Return (X, Y) of the center of cell containing provided text 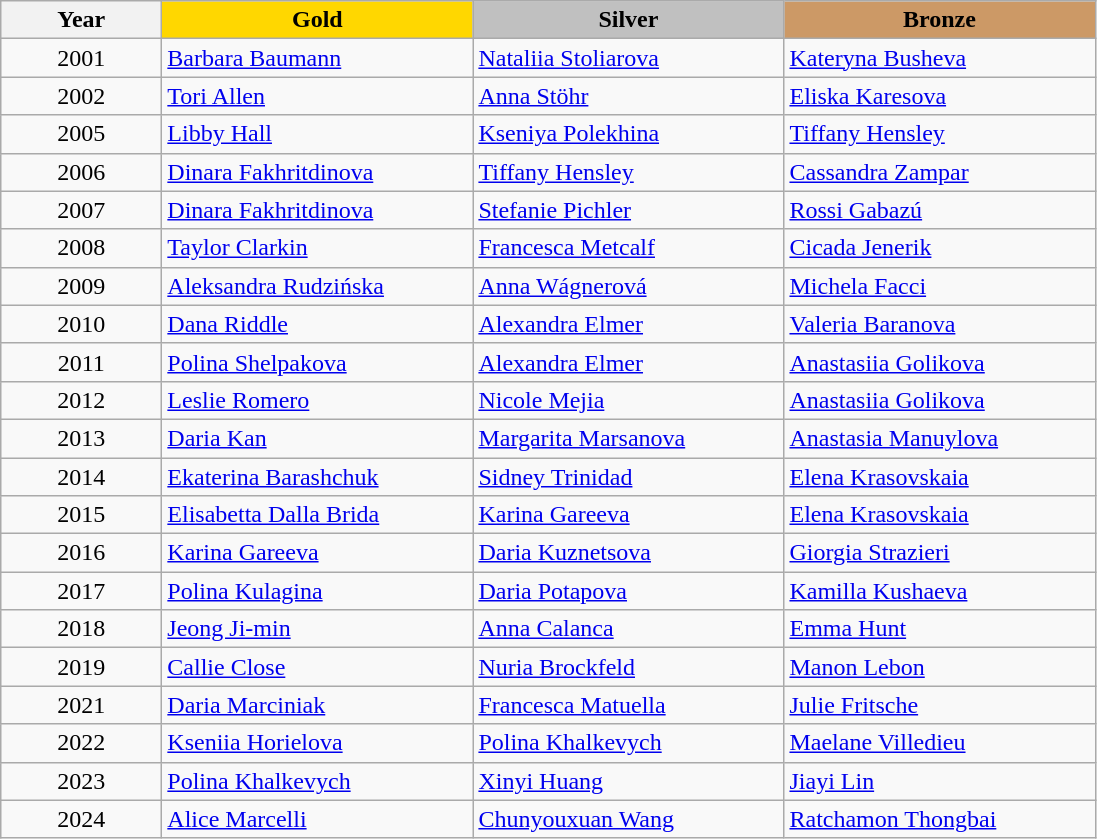
Nataliia Stoliarova (628, 58)
Giorgia Strazieri (940, 553)
Emma Hunt (940, 629)
2018 (82, 629)
Nicole Mejia (628, 400)
Anna Wágnerová (628, 286)
2024 (82, 819)
2007 (82, 210)
Ratchamon Thongbai (940, 819)
Tori Allen (318, 96)
Sidney Trinidad (628, 477)
Jiayi Lin (940, 781)
Polina Kulagina (318, 591)
2011 (82, 362)
Aleksandra Rudzińska (318, 286)
Margarita Marsanova (628, 438)
2022 (82, 743)
Barbara Baumann (318, 58)
Anna Calanca (628, 629)
2009 (82, 286)
2002 (82, 96)
Cassandra Zampar (940, 172)
2008 (82, 248)
Year (82, 20)
Taylor Clarkin (318, 248)
Polina Shelpakova (318, 362)
Kseniya Polekhina (628, 134)
Daria Marciniak (318, 705)
Kateryna Busheva (940, 58)
Eliska Karesova (940, 96)
2021 (82, 705)
Anastasia Manuylova (940, 438)
Rossi Gabazú (940, 210)
Gold (318, 20)
Stefanie Pichler (628, 210)
Elisabetta Dalla Brida (318, 515)
Nuria Brockfeld (628, 667)
Daria Kan (318, 438)
Cicada Jenerik (940, 248)
Callie Close (318, 667)
Francesca Matuella (628, 705)
Kamilla Kushaeva (940, 591)
Daria Potapova (628, 591)
2001 (82, 58)
2013 (82, 438)
Alice Marcelli (318, 819)
Libby Hall (318, 134)
Xinyi Huang (628, 781)
2015 (82, 515)
Daria Kuznetsova (628, 553)
Manon Lebon (940, 667)
2006 (82, 172)
Leslie Romero (318, 400)
Julie Fritsche (940, 705)
2005 (82, 134)
2012 (82, 400)
2014 (82, 477)
Maelane Villedieu (940, 743)
Dana Riddle (318, 324)
Silver (628, 20)
Bronze (940, 20)
2023 (82, 781)
Ekaterina Barashchuk (318, 477)
Michela Facci (940, 286)
2016 (82, 553)
Chunyouxuan Wang (628, 819)
2019 (82, 667)
Kseniia Horielova (318, 743)
Jeong Ji-min (318, 629)
2017 (82, 591)
Anna Stöhr (628, 96)
Valeria Baranova (940, 324)
2010 (82, 324)
Francesca Metcalf (628, 248)
